From the cell containing the given text, extract its center point as (x, y) coordinate. 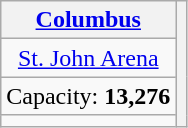
Columbus (88, 20)
St. John Arena (88, 58)
Capacity: 13,276 (88, 96)
